Detect which cell encompasses the target text, then output its (X, Y) center coordinate. 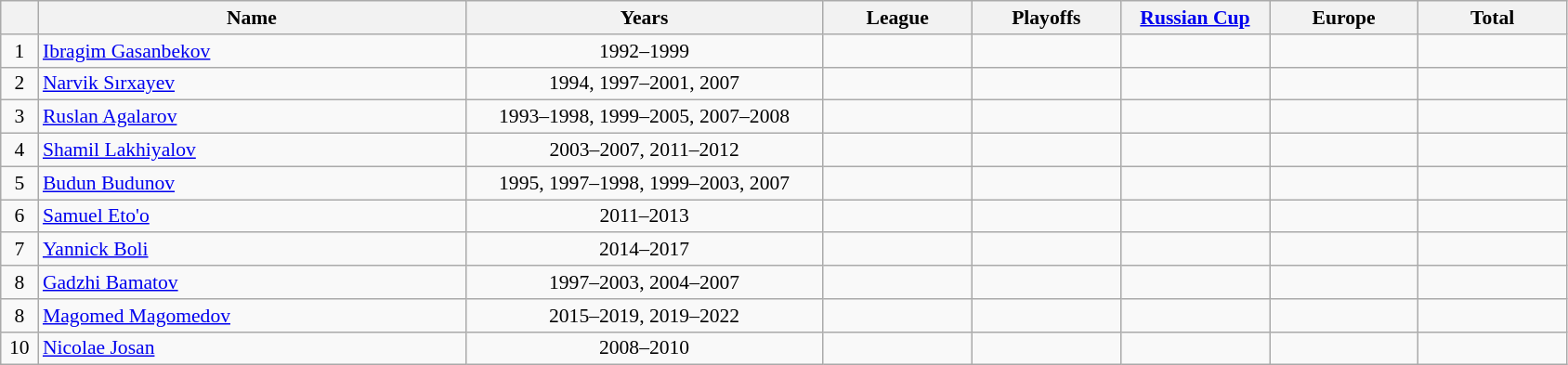
1992–1999 (645, 51)
1997–2003, 2004–2007 (645, 282)
3 (20, 117)
5 (20, 183)
Europe (1343, 18)
7 (20, 250)
1994, 1997–2001, 2007 (645, 84)
4 (20, 150)
Gadzhi Bamatov (252, 282)
Ruslan Agalarov (252, 117)
2014–2017 (645, 250)
Years (645, 18)
Magomed Magomedov (252, 316)
Russian Cup (1195, 18)
2008–2010 (645, 348)
1 (20, 51)
2015–2019, 2019–2022 (645, 316)
Total (1493, 18)
Samuel Eto'o (252, 216)
10 (20, 348)
6 (20, 216)
Narvik Sırxayev (252, 84)
League (897, 18)
Playoffs (1046, 18)
2011–2013 (645, 216)
2003–2007, 2011–2012 (645, 150)
1993–1998, 1999–2005, 2007–2008 (645, 117)
1995, 1997–1998, 1999–2003, 2007 (645, 183)
Shamil Lakhiyalov (252, 150)
Yannick Boli (252, 250)
Ibragim Gasanbekov (252, 51)
Name (252, 18)
2 (20, 84)
Budun Budunov (252, 183)
Nicolae Josan (252, 348)
